Output the (X, Y) coordinate of the center of the cell containing the given text.  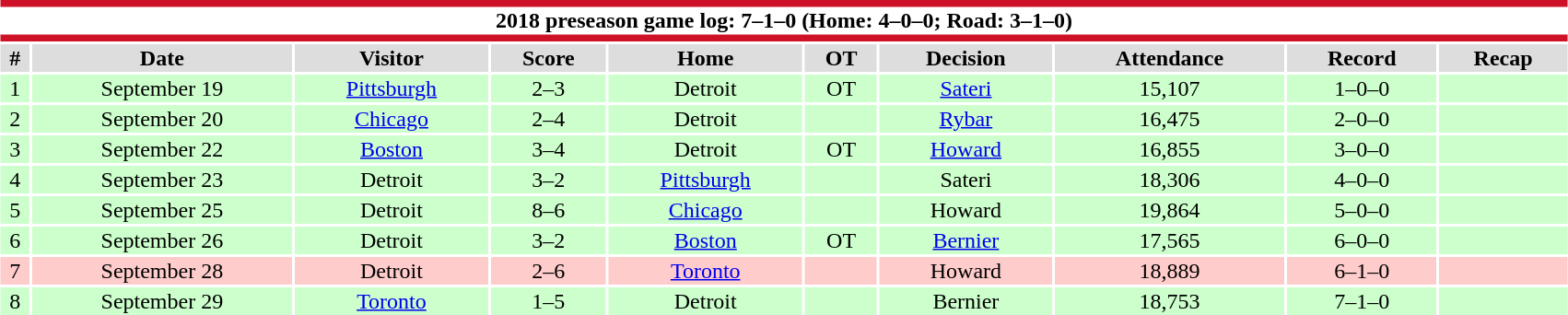
September 19 (162, 88)
3–0–0 (1362, 149)
7–1–0 (1362, 301)
15,107 (1170, 88)
19,864 (1170, 210)
1–5 (548, 301)
September 20 (162, 119)
2–4 (548, 119)
Attendance (1170, 58)
September 28 (162, 271)
Recap (1504, 58)
2018 preseason game log: 7–1–0 (Home: 4–0–0; Road: 3–1–0) (784, 20)
2–6 (548, 271)
18,889 (1170, 271)
Record (1362, 58)
16,855 (1170, 149)
7 (15, 271)
September 23 (162, 180)
Visitor (392, 58)
1 (15, 88)
6 (15, 240)
September 29 (162, 301)
3 (15, 149)
Decision (965, 58)
# (15, 58)
2–3 (548, 88)
6–0–0 (1362, 240)
September 22 (162, 149)
16,475 (1170, 119)
September 26 (162, 240)
3–4 (548, 149)
1–0–0 (1362, 88)
8 (15, 301)
4–0–0 (1362, 180)
8–6 (548, 210)
Date (162, 58)
6–1–0 (1362, 271)
17,565 (1170, 240)
Rybar (965, 119)
Home (706, 58)
18,306 (1170, 180)
5 (15, 210)
Score (548, 58)
2 (15, 119)
4 (15, 180)
5–0–0 (1362, 210)
2–0–0 (1362, 119)
18,753 (1170, 301)
September 25 (162, 210)
